Determine the [X, Y] coordinate at the center of the cell enclosing the given text.  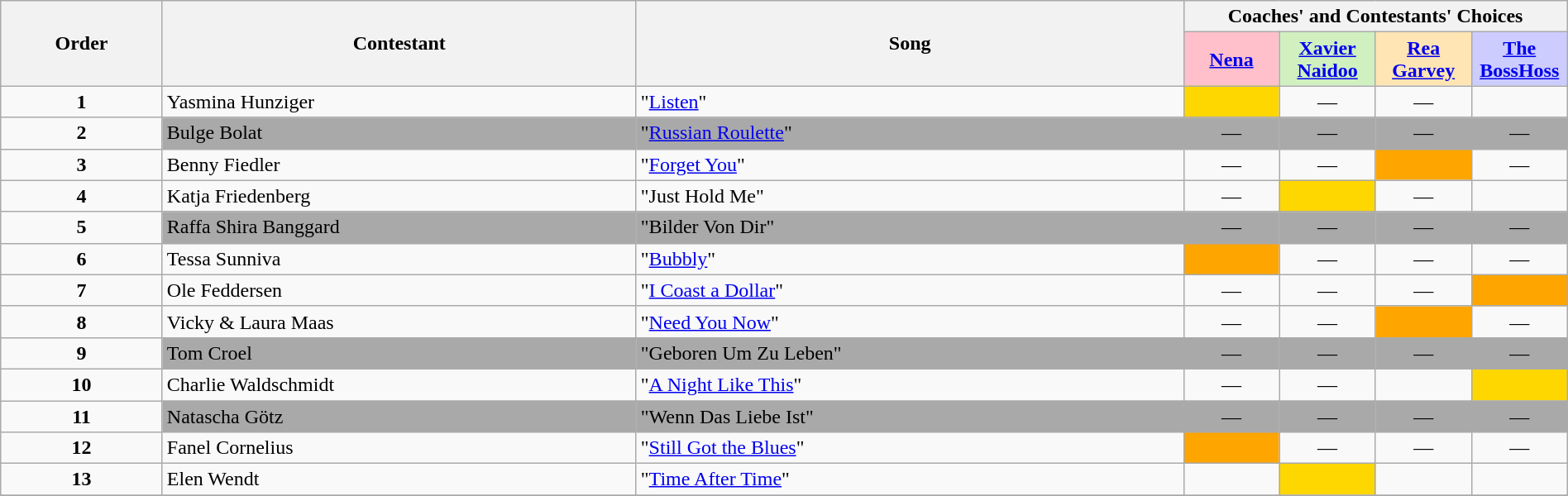
Song [910, 43]
Contestant [399, 43]
"Geboren Um Zu Leben" [910, 353]
1 [82, 102]
11 [82, 416]
"Russian Roulette" [910, 133]
5 [82, 227]
2 [82, 133]
Natascha Götz [399, 416]
"I Coast a Dollar" [910, 290]
Coaches' and Contestants' Choices [1375, 17]
"A Night Like This" [910, 384]
Elen Wendt [399, 479]
12 [82, 448]
Order [82, 43]
"Time After Time" [910, 479]
Yasmina Hunziger [399, 102]
Xavier Naidoo [1327, 60]
9 [82, 353]
"Need You Now" [910, 322]
Raffa Shira Banggard [399, 227]
Nena [1231, 60]
10 [82, 384]
Fanel Cornelius [399, 448]
Charlie Waldschmidt [399, 384]
3 [82, 165]
Katja Friedenberg [399, 196]
8 [82, 322]
Vicky & Laura Maas [399, 322]
Rea Garvey [1423, 60]
"Forget You" [910, 165]
Benny Fiedler [399, 165]
"Wenn Das Liebe Ist" [910, 416]
"Bubbly" [910, 259]
7 [82, 290]
Bulge Bolat [399, 133]
The BossHoss [1519, 60]
6 [82, 259]
"Still Got the Blues" [910, 448]
"Bilder Von Dir" [910, 227]
4 [82, 196]
13 [82, 479]
Tessa Sunniva [399, 259]
"Just Hold Me" [910, 196]
Tom Croel [399, 353]
"Listen" [910, 102]
Ole Feddersen [399, 290]
